Return (X, Y) of the center of cell containing provided text 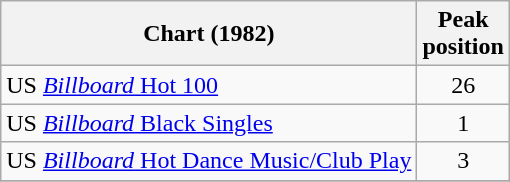
US Billboard Hot Dance Music/Club Play (209, 161)
Peakposition (463, 34)
1 (463, 123)
US Billboard Black Singles (209, 123)
3 (463, 161)
Chart (1982) (209, 34)
26 (463, 85)
US Billboard Hot 100 (209, 85)
